Detect which cell encompasses the target text, then output its (x, y) center coordinate. 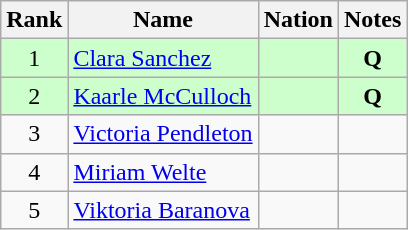
Victoria Pendleton (163, 134)
2 (34, 96)
Kaarle McCulloch (163, 96)
Name (163, 20)
Rank (34, 20)
4 (34, 172)
Notes (373, 20)
1 (34, 58)
5 (34, 210)
Viktoria Baranova (163, 210)
3 (34, 134)
Miriam Welte (163, 172)
Clara Sanchez (163, 58)
Nation (298, 20)
